Search for the cell housing the specified text and yield its (x, y) center coordinate. 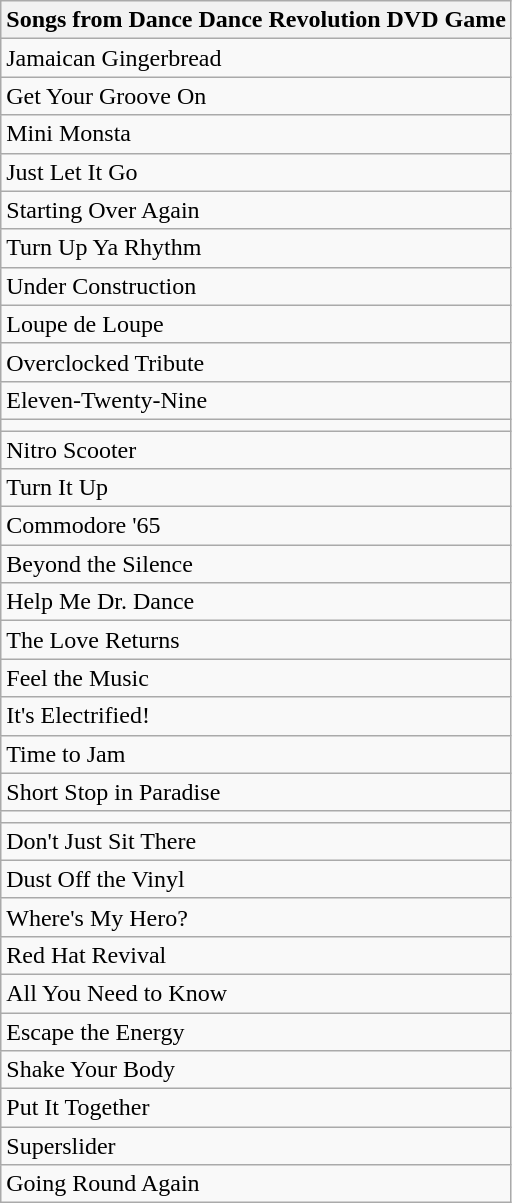
Songs from Dance Dance Revolution DVD Game (256, 20)
Eleven-Twenty-Nine (256, 400)
Turn Up Ya Rhythm (256, 248)
Mini Monsta (256, 134)
Starting Over Again (256, 210)
Shake Your Body (256, 1070)
Red Hat Revival (256, 955)
Help Me Dr. Dance (256, 602)
Beyond the Silence (256, 564)
All You Need to Know (256, 993)
Turn It Up (256, 488)
Commodore '65 (256, 526)
Superslider (256, 1146)
Loupe de Loupe (256, 324)
The Love Returns (256, 640)
Overclocked Tribute (256, 362)
Feel the Music (256, 678)
Going Round Again (256, 1184)
Under Construction (256, 286)
Put It Together (256, 1108)
Nitro Scooter (256, 449)
Short Stop in Paradise (256, 792)
Don't Just Sit There (256, 841)
It's Electrified! (256, 716)
Jamaican Gingerbread (256, 58)
Get Your Groove On (256, 96)
Where's My Hero? (256, 917)
Dust Off the Vinyl (256, 879)
Escape the Energy (256, 1031)
Just Let It Go (256, 172)
Time to Jam (256, 754)
